Find where the given text appears and provide that cell's center as [x, y] coordinate. 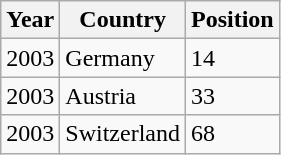
Country [123, 20]
33 [233, 96]
Germany [123, 58]
14 [233, 58]
Position [233, 20]
Austria [123, 96]
Switzerland [123, 134]
Year [30, 20]
68 [233, 134]
